Scan for the cell matching the given text and deliver its [x, y] coordinate at center. 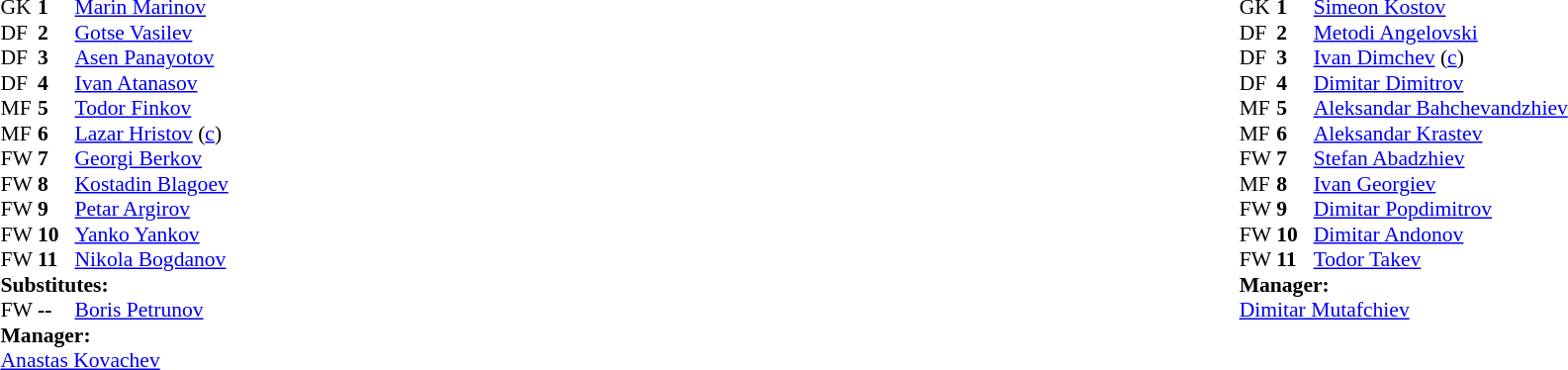
Nikola Bogdanov [152, 260]
Georgi Berkov [152, 159]
Ivan Atanasov [152, 83]
Lazar Hristov (c) [152, 134]
Dimitar Mutafchiev [1404, 310]
Petar Argirov [152, 209]
Asen Panayotov [152, 58]
Todor Takev [1440, 260]
Dimitar Dimitrov [1440, 83]
Dimitar Andonov [1440, 234]
Yanko Yankov [152, 234]
Dimitar Popdimitrov [1440, 209]
-- [56, 310]
Metodi Angelovski [1440, 33]
Boris Petrunov [152, 310]
Ivan Georgiev [1440, 184]
Kostadin Blagoev [152, 184]
Gotse Vasilev [152, 33]
Aleksandar Krastev [1440, 134]
Stefan Abadzhiev [1440, 159]
Todor Finkov [152, 108]
Substitutes: [114, 285]
Aleksandar Bahchevandzhiev [1440, 108]
Ivan Dimchev (c) [1440, 58]
